Identify which cell holds the provided text, then report its [x, y] central coordinate. 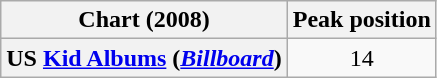
Peak position [362, 20]
14 [362, 58]
US Kid Albums (Billboard) [144, 58]
Chart (2008) [144, 20]
